Find where the given text appears and provide that cell's center as (X, Y) coordinate. 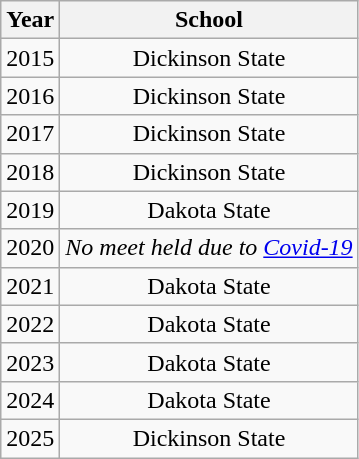
2018 (30, 172)
2015 (30, 58)
No meet held due to Covid-19 (209, 248)
School (209, 20)
Year (30, 20)
2020 (30, 248)
2017 (30, 134)
2024 (30, 400)
2022 (30, 324)
2016 (30, 96)
2021 (30, 286)
2019 (30, 210)
2025 (30, 438)
2023 (30, 362)
